Find where the given text appears and provide that cell's center as (X, Y) coordinate. 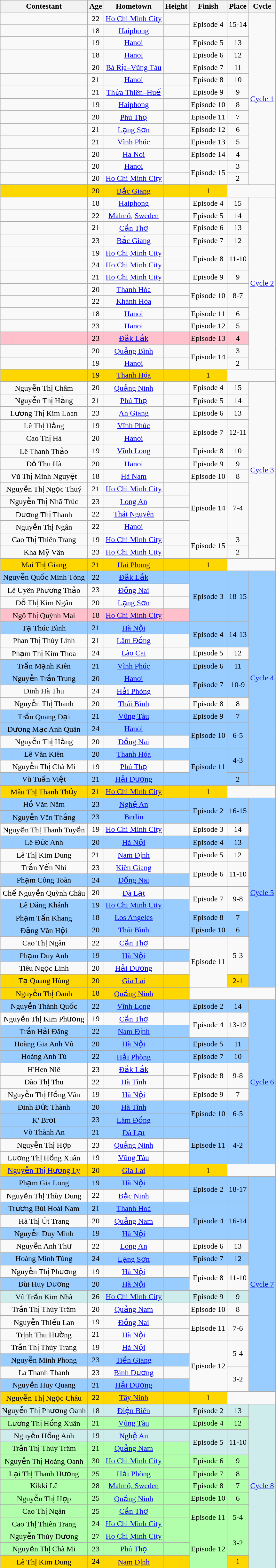
Trần Thị Thùy Trang (44, 1347)
Nguyễn Thị Kim Phương (44, 1019)
Hoàng Minh Tùng (44, 1259)
Trịnh Thu Hường (44, 1335)
Cycle 1 (262, 98)
Nguyễn Thị Thanh Tuyền (44, 830)
Hồ Văn Năm (44, 804)
Hai Phong (134, 565)
Đinh Đức Thành (44, 1107)
7-4 (238, 508)
Cycle 4 (262, 678)
Nguyễn Thị Thanh (44, 704)
Trương Bùi Hoài Nam (44, 1208)
Nguyễn Thị Hồng Vân (44, 1095)
Los Angeles (134, 918)
Vũ Thị Minh Nguyệt (44, 476)
Phạm Tấn Khang (44, 918)
Hà Nam (134, 476)
18-15 (238, 596)
Tiền Giang (134, 1360)
Nguyễn Thị Oanh (44, 993)
Age (96, 6)
Bình Dương (134, 1373)
Tây Ninh (134, 1398)
Place (238, 6)
Cycle 8 (262, 1486)
Trần Hải Đăng (44, 1031)
16-15 (238, 811)
Trần Yến Nhi (44, 868)
Nguyễn Minh Phong (44, 1360)
Dương Mạc Anh Quân (44, 729)
Bà Rịa–Vũng Tàu (134, 67)
Cycle 5 (262, 892)
5-3 (238, 956)
10-9 (238, 685)
Lê Thị Hằng (44, 426)
Ngô Thị Quỳnh Mai (44, 615)
Nguyễn Thị Hoàng Oanh (44, 1461)
Nguyễn Thị Ngọc Thuý (44, 489)
Lê Uyên Phương Thảo (44, 590)
Dương Thị Thanh (44, 514)
Võ Thành An (44, 1132)
4-2 (238, 1145)
Nguyễn Quốc Minh Tòng (44, 577)
Khánh Hòa (134, 302)
Nguyễn Thùy Dương (44, 1536)
Thừa Thiên–Huế (134, 92)
Hoàng Gia Anh Vũ (44, 1044)
Kiên Giang (134, 868)
Vũ Tuấn Việt (44, 779)
Tạ Thúc Bình (44, 628)
2-1 (238, 981)
An Giang (134, 413)
Cycle 6 (262, 1082)
12-11 (238, 432)
La Thanh Thanh (44, 1373)
Kha Mỹ Vân (44, 552)
Lê Thanh Thảo (44, 451)
30 (96, 1461)
Nguyễn Thiếu Lan (44, 1322)
Thanh Hoá (134, 1208)
Nguyễn Huy Quang (44, 1385)
Nguyễn Thị Hương Ly (44, 1170)
Lào Cai (134, 653)
Phạm Công Toàn (44, 880)
Finish (208, 6)
Trần Mạnh Kiên (44, 666)
Phan Thị Thùy Linh (44, 640)
Nguyễn Thành Quốc (44, 1006)
Kikki Lê (44, 1486)
8-7 (238, 295)
Tạ Quang Hùng (44, 981)
Hoàng Anh Tú (44, 1057)
Quảng Bình (134, 351)
H'Hen Niê (44, 1069)
Đặng Văn Hội (44, 930)
Lê Đăng Khánh (44, 905)
Phạm Duy Anh (44, 956)
16-14 (238, 1221)
4-3 (238, 761)
Mâu Thị Thanh Thủy (44, 792)
7-6 (238, 1328)
28 (96, 1486)
Height (176, 6)
Đỗ Thu Hà (44, 464)
Nguyễn Thị Phương Oanh (44, 1411)
Nguyễn Thị Phương (44, 1272)
26 (96, 1297)
Cycle (262, 6)
Nguyễn Hồng Anh (44, 1436)
Vũ Trần Kim Nhã (44, 1297)
Ha Noi (134, 154)
Nguyễn Thị Ngọc Châu (44, 1398)
Trần Quang Đại (44, 716)
Hometown (134, 6)
Lương Thị Kim Loan (44, 413)
Tiêu Ngọc Linh (44, 968)
14-13 (238, 634)
Điện Biên (134, 1411)
Lê Văn Kiên (44, 754)
Nguyễn Thị Châm (44, 388)
Phạm Thị Kim Thoa (44, 653)
Hà Thị Út Trang (44, 1221)
Nguyễn Thị Ngân (44, 527)
Cycle 3 (262, 470)
Đào Thị Thu (44, 1082)
27 (96, 1536)
Đỗ Thị Kim Ngân (44, 603)
Chế Nguyễn Quỳnh Châu (44, 893)
Đinh Hà Thu (44, 691)
Nguyễn Thị Thùy Dung (44, 1196)
Bùi Huy Dương (44, 1284)
K' Brơi (44, 1120)
Nguyễn Thị Nhã Trúc (44, 501)
Cycle 7 (262, 1284)
Nguyễn Duy Minh (44, 1234)
Nguyễn Trần Trung (44, 678)
Bắc Ninh (134, 1196)
Lê Đức Anh (44, 842)
Mai Thị Giang (44, 565)
Cao Thị Hà (44, 438)
15-14 (238, 25)
Phạm Gia Long (44, 1183)
Contestant (44, 6)
13-12 (238, 1025)
Nguyễn Văn Thắng (44, 817)
Nguyễn Anh Thư (44, 1246)
Thái Nguyên (134, 514)
Berlin (134, 817)
Cycle 2 (262, 283)
Lại Thị Thanh Hương (44, 1474)
18-17 (238, 1189)
